Extract the (x, y) coordinate from the center of the cell holding the provided text.  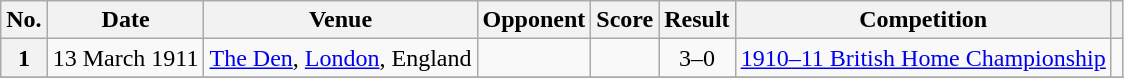
Score (625, 20)
Competition (923, 20)
No. (24, 20)
Venue (340, 20)
Date (126, 20)
13 March 1911 (126, 58)
Opponent (534, 20)
Result (697, 20)
1910–11 British Home Championship (923, 58)
1 (24, 58)
3–0 (697, 58)
The Den, London, England (340, 58)
